Return (X, Y) of the center of cell containing provided text 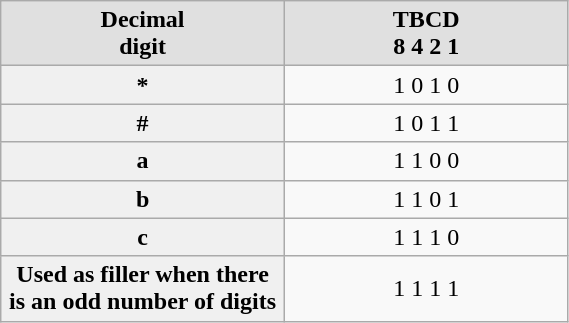
# (143, 123)
1 1 1 0 (426, 237)
a (143, 161)
c (143, 237)
TBCD8 4 2 1 (426, 34)
Decimaldigit (143, 34)
1 1 0 1 (426, 199)
1 0 1 1 (426, 123)
1 1 1 1 (426, 288)
Used as filler when there is an odd number of digits (143, 288)
1 0 1 0 (426, 85)
b (143, 199)
1 1 0 0 (426, 161)
* (143, 85)
